Determine the (x, y) coordinate at the center of the cell enclosing the given text.  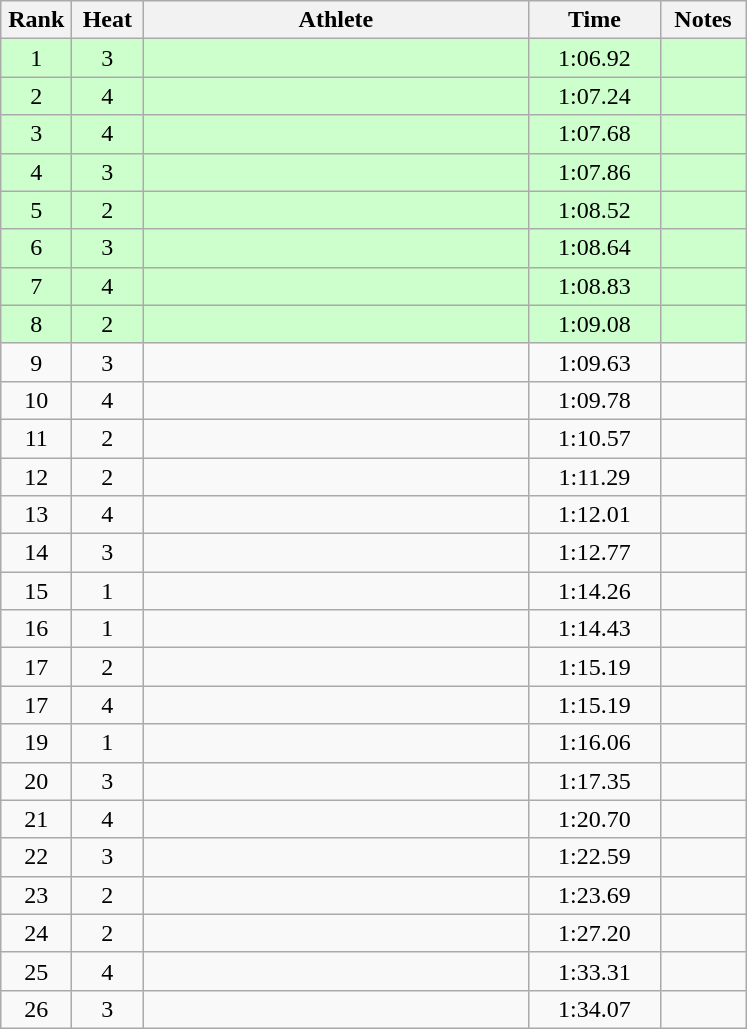
1:14.26 (594, 591)
1:17.35 (594, 781)
24 (36, 933)
16 (36, 629)
8 (36, 324)
1:10.57 (594, 438)
7 (36, 286)
1:14.43 (594, 629)
1:07.68 (594, 134)
1:08.83 (594, 286)
1:27.20 (594, 933)
1:09.78 (594, 400)
6 (36, 248)
1:11.29 (594, 477)
10 (36, 400)
11 (36, 438)
1:07.24 (594, 96)
1:34.07 (594, 1009)
1:20.70 (594, 819)
13 (36, 515)
Time (594, 20)
Rank (36, 20)
1:09.08 (594, 324)
15 (36, 591)
Heat (108, 20)
1:06.92 (594, 58)
22 (36, 857)
Athlete (336, 20)
20 (36, 781)
1:12.01 (594, 515)
14 (36, 553)
Notes (703, 20)
25 (36, 971)
9 (36, 362)
1:08.52 (594, 210)
21 (36, 819)
1:22.59 (594, 857)
26 (36, 1009)
1:16.06 (594, 743)
19 (36, 743)
1:33.31 (594, 971)
1:08.64 (594, 248)
1:09.63 (594, 362)
23 (36, 895)
1:12.77 (594, 553)
1:07.86 (594, 172)
12 (36, 477)
1:23.69 (594, 895)
5 (36, 210)
